Determine the [x, y] coordinate at the center of the cell enclosing the given text.  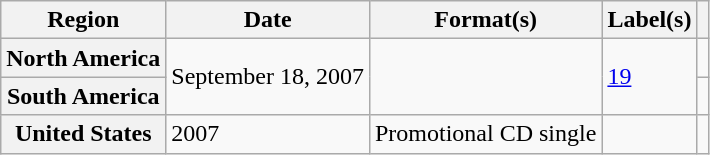
2007 [268, 134]
Promotional CD single [485, 134]
19 [650, 77]
Label(s) [650, 20]
North America [84, 58]
South America [84, 96]
September 18, 2007 [268, 77]
Format(s) [485, 20]
United States [84, 134]
Region [84, 20]
Date [268, 20]
